From the cell containing the given text, extract its center point as [x, y] coordinate. 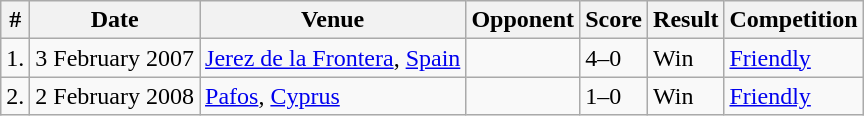
Score [614, 20]
1–0 [614, 96]
Date [115, 20]
Opponent [523, 20]
2. [16, 96]
Pafos, Cyprus [333, 96]
3 February 2007 [115, 58]
Result [686, 20]
# [16, 20]
Jerez de la Frontera, Spain [333, 58]
Venue [333, 20]
4–0 [614, 58]
2 February 2008 [115, 96]
1. [16, 58]
Competition [794, 20]
